Scan for the cell matching the given text and deliver its (x, y) coordinate at center. 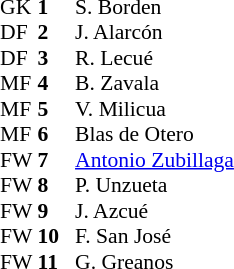
F. San José (154, 237)
R. Lecué (154, 58)
6 (57, 135)
4 (57, 83)
V. Milicua (154, 109)
Antonio Zubillaga (154, 160)
8 (57, 185)
3 (57, 58)
9 (57, 211)
Blas de Otero (154, 135)
J. Alarcón (154, 33)
P. Unzueta (154, 185)
7 (57, 160)
10 (57, 237)
B. Zavala (154, 83)
5 (57, 109)
2 (57, 33)
J. Azcué (154, 211)
